Search for the cell housing the specified text and yield its [x, y] center coordinate. 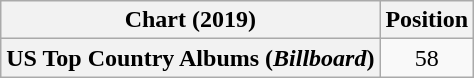
Chart (2019) [190, 20]
US Top Country Albums (Billboard) [190, 58]
Position [427, 20]
58 [427, 58]
